Identify which cell holds the provided text, then report its (x, y) central coordinate. 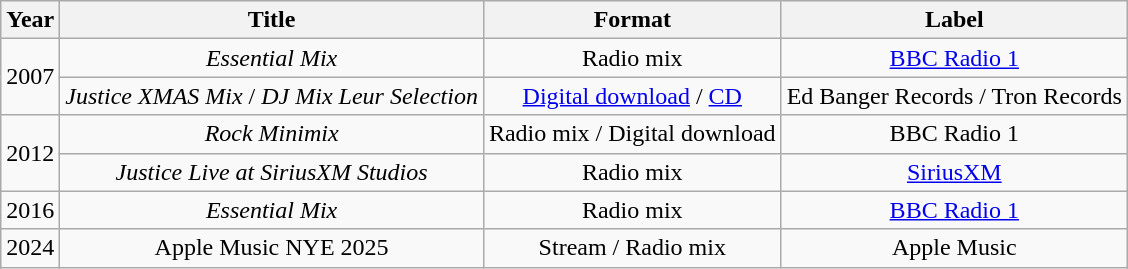
Justice Live at SiriusXM Studios (272, 172)
2007 (30, 77)
Apple Music NYE 2025 (272, 248)
Stream / Radio mix (632, 248)
Ed Banger Records / Tron Records (954, 96)
Radio mix / Digital download (632, 134)
SiriusXM (954, 172)
Label (954, 20)
Rock Minimix (272, 134)
Digital download / CD (632, 96)
Year (30, 20)
Apple Music (954, 248)
Format (632, 20)
2012 (30, 153)
Justice XMAS Mix / DJ Mix Leur Selection (272, 96)
Title (272, 20)
2016 (30, 210)
2024 (30, 248)
